Capture the cell that displays the provided text and extract its [X, Y] central coordinate. 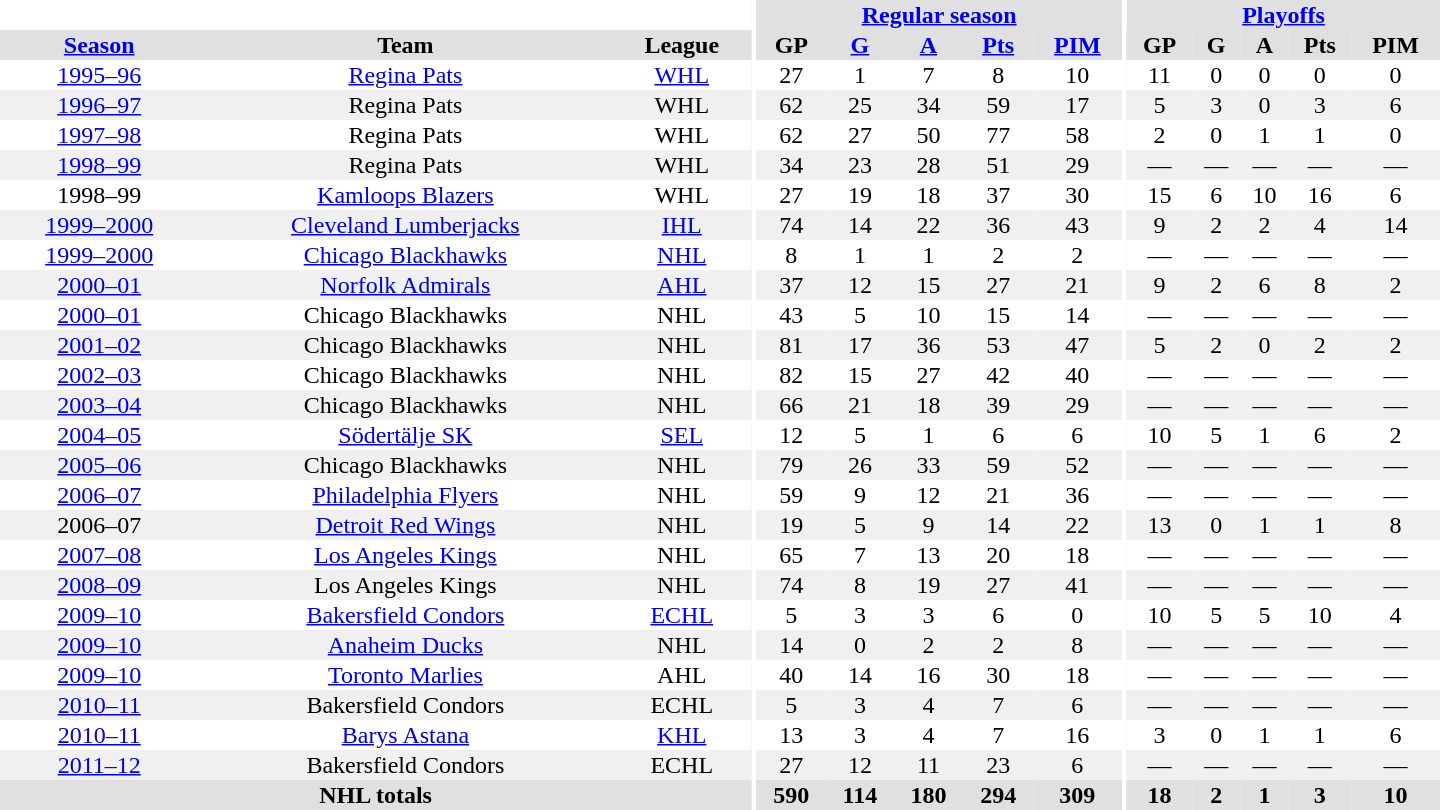
Philadelphia Flyers [405, 495]
IHL [682, 225]
League [682, 45]
82 [792, 375]
42 [998, 375]
Cleveland Lumberjacks [405, 225]
309 [1078, 795]
1995–96 [99, 75]
Playoffs [1284, 15]
77 [998, 135]
2004–05 [99, 435]
KHL [682, 735]
20 [998, 555]
66 [792, 405]
52 [1078, 465]
Regular season [940, 15]
33 [929, 465]
Team [405, 45]
Toronto Marlies [405, 675]
2005–06 [99, 465]
25 [860, 105]
Barys Astana [405, 735]
1996–97 [99, 105]
2002–03 [99, 375]
58 [1078, 135]
Norfolk Admirals [405, 285]
81 [792, 345]
65 [792, 555]
Anaheim Ducks [405, 645]
NHL totals [376, 795]
41 [1078, 585]
28 [929, 165]
2007–08 [99, 555]
Kamloops Blazers [405, 195]
2011–12 [99, 765]
1997–98 [99, 135]
114 [860, 795]
2003–04 [99, 405]
Detroit Red Wings [405, 525]
53 [998, 345]
Södertälje SK [405, 435]
590 [792, 795]
79 [792, 465]
47 [1078, 345]
39 [998, 405]
2001–02 [99, 345]
SEL [682, 435]
50 [929, 135]
2008–09 [99, 585]
51 [998, 165]
180 [929, 795]
26 [860, 465]
294 [998, 795]
Season [99, 45]
